Return (x, y) of the center of cell containing provided text 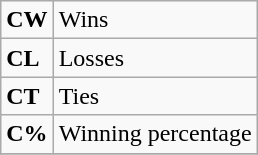
Losses (155, 58)
CT (27, 96)
CW (27, 20)
CL (27, 58)
Ties (155, 96)
Wins (155, 20)
Winning percentage (155, 134)
C% (27, 134)
